Provide the [X, Y] coordinate of the cell's center where the given text is located.  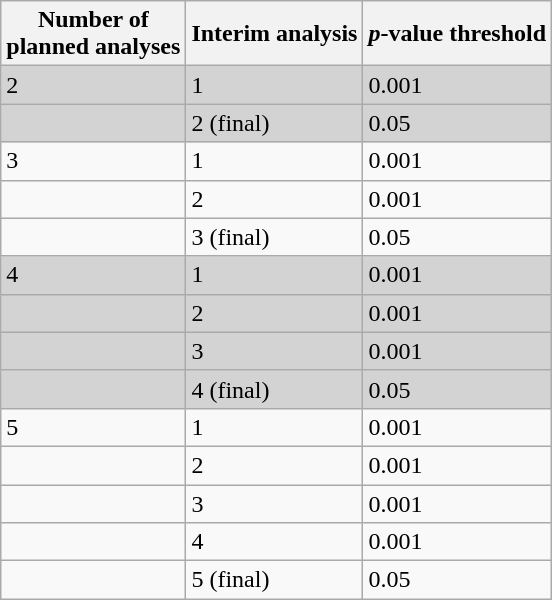
Number ofplanned analyses [94, 34]
2 (final) [274, 123]
Interim analysis [274, 34]
5 [94, 427]
3 (final) [274, 237]
4 (final) [274, 389]
p-value threshold [458, 34]
5 (final) [274, 580]
